Pinpoint the cell where the given text exists, returning its (x, y) midpoint coordinate. 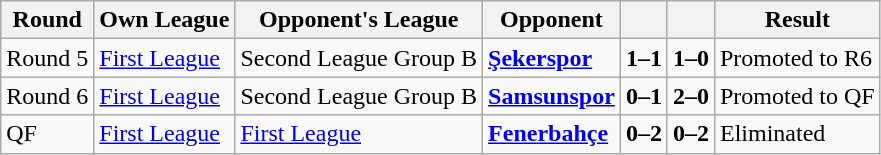
Promoted to R6 (797, 58)
1–0 (690, 58)
Şekerspor (552, 58)
1–1 (644, 58)
Samsunspor (552, 96)
Result (797, 20)
Opponent (552, 20)
Fenerbahçe (552, 134)
2–0 (690, 96)
Round (48, 20)
Round 5 (48, 58)
Own League (164, 20)
Opponent's League (359, 20)
0–1 (644, 96)
Promoted to QF (797, 96)
QF (48, 134)
Eliminated (797, 134)
Round 6 (48, 96)
